From the cell containing the given text, extract its center point as (x, y) coordinate. 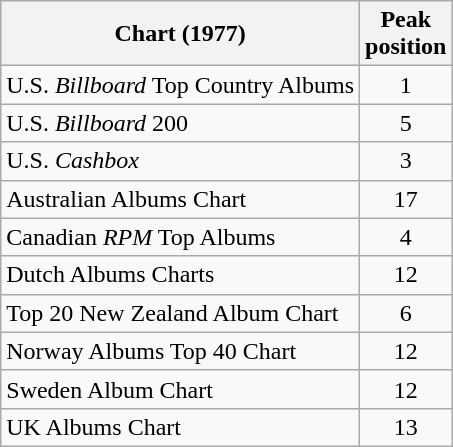
6 (406, 313)
Chart (1977) (180, 34)
5 (406, 123)
Top 20 New Zealand Album Chart (180, 313)
Dutch Albums Charts (180, 275)
U.S. Cashbox (180, 161)
U.S. Billboard Top Country Albums (180, 85)
Australian Albums Chart (180, 199)
Peakposition (406, 34)
Norway Albums Top 40 Chart (180, 351)
Sweden Album Chart (180, 389)
3 (406, 161)
UK Albums Chart (180, 427)
17 (406, 199)
13 (406, 427)
Canadian RPM Top Albums (180, 237)
1 (406, 85)
U.S. Billboard 200 (180, 123)
4 (406, 237)
